Return the (x, y) coordinate for the center point of the cell that contains the specified text.  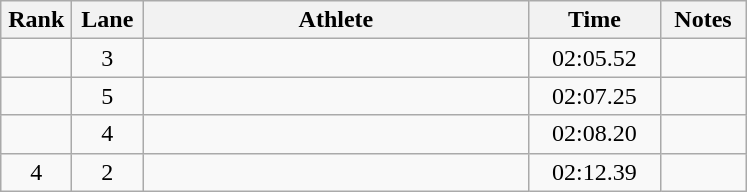
3 (108, 58)
Athlete (336, 20)
Notes (703, 20)
Lane (108, 20)
Time (594, 20)
5 (108, 96)
2 (108, 172)
02:05.52 (594, 58)
02:08.20 (594, 134)
02:12.39 (594, 172)
02:07.25 (594, 96)
Rank (36, 20)
